Scan for the cell matching the given text and deliver its [x, y] coordinate at center. 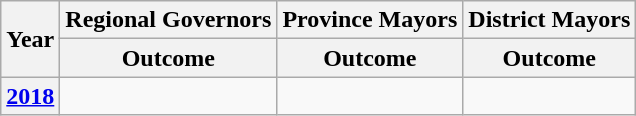
District Mayors [550, 20]
Year [30, 39]
Regional Governors [168, 20]
2018 [30, 96]
Province Mayors [370, 20]
